Extract the [x, y] coordinate from the center of the cell holding the provided text.  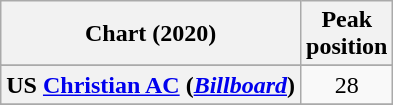
Peak position [347, 34]
US Christian AC (Billboard) [151, 85]
Chart (2020) [151, 34]
28 [347, 85]
